Locate the cell with the specified text and output its (X, Y) center coordinate. 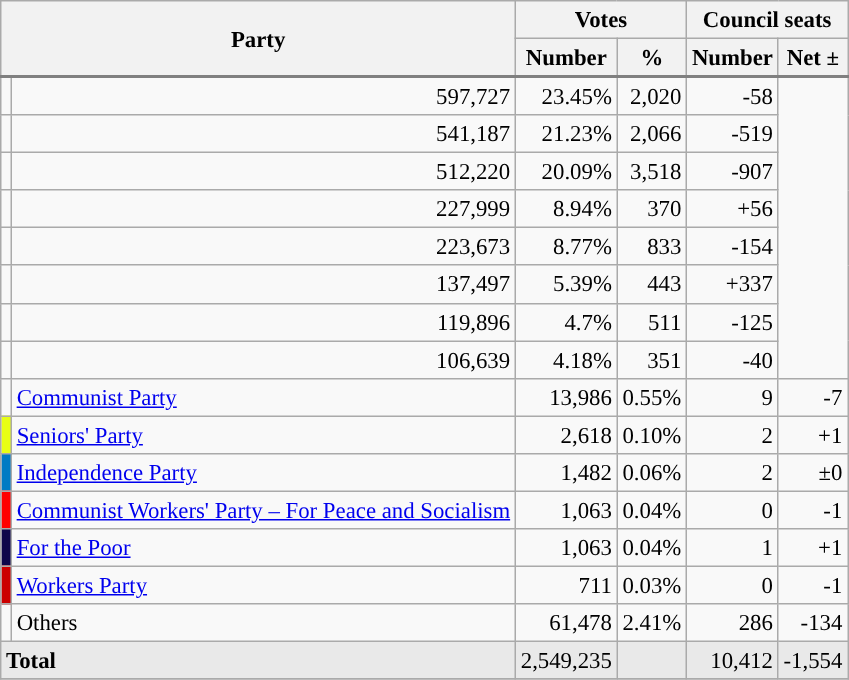
Seniors' Party (263, 435)
23.45% (566, 96)
-40 (733, 360)
511 (652, 322)
119,896 (263, 322)
Workers Party (263, 585)
227,999 (263, 209)
±0 (812, 473)
0.03% (652, 585)
Total (258, 661)
Independence Party (263, 473)
Others (263, 623)
% (652, 58)
+337 (733, 285)
Communist Workers' Party – For Peace and Socialism (263, 510)
Party (258, 39)
21.23% (566, 134)
-58 (733, 96)
Votes (600, 20)
286 (733, 623)
370 (652, 209)
223,673 (263, 247)
512,220 (263, 172)
Council seats (768, 20)
351 (652, 360)
-154 (733, 247)
-1,554 (812, 661)
711 (566, 585)
61,478 (566, 623)
4.7% (566, 322)
For the Poor (263, 548)
10,412 (733, 661)
-519 (733, 134)
13,986 (566, 397)
1 (733, 548)
443 (652, 285)
597,727 (263, 96)
2,549,235 (566, 661)
20.09% (566, 172)
2,618 (566, 435)
9 (733, 397)
1,482 (566, 473)
2.41% (652, 623)
0.10% (652, 435)
5.39% (566, 285)
3,518 (652, 172)
-907 (733, 172)
0.55% (652, 397)
-7 (812, 397)
Communist Party (263, 397)
Net ± (812, 58)
2,066 (652, 134)
541,187 (263, 134)
-125 (733, 322)
8.77% (566, 247)
833 (652, 247)
-134 (812, 623)
2,020 (652, 96)
137,497 (263, 285)
106,639 (263, 360)
4.18% (566, 360)
+56 (733, 209)
0.06% (652, 473)
8.94% (566, 209)
